Pinpoint the cell where the given text exists, returning its [x, y] midpoint coordinate. 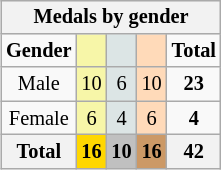
23 [194, 84]
Male [38, 84]
Gender [38, 51]
Female [38, 118]
Medals by gender [111, 17]
42 [194, 152]
